Search for the cell housing the specified text and yield its [X, Y] center coordinate. 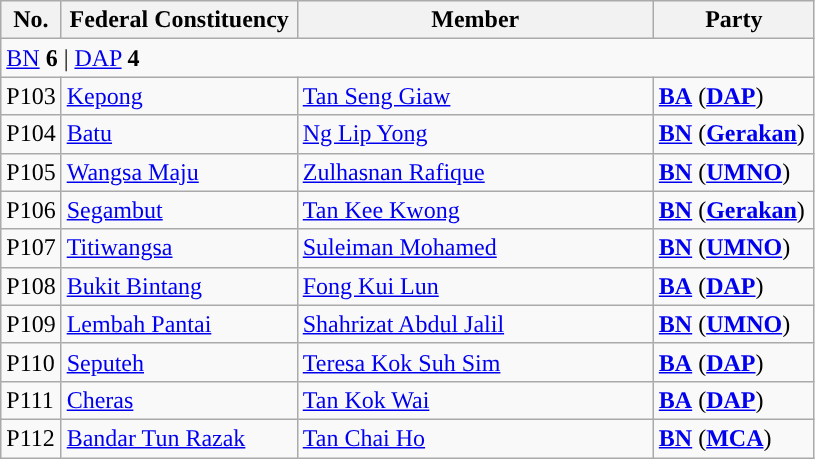
P107 [31, 248]
Seputeh [179, 362]
Wangsa Maju [179, 172]
BN (MCA) [734, 438]
Party [734, 20]
Kepong [179, 96]
Shahrizat Abdul Jalil [475, 324]
Lembah Pantai [179, 324]
P103 [31, 96]
Bukit Bintang [179, 286]
P110 [31, 362]
P105 [31, 172]
Fong Kui Lun [475, 286]
Tan Seng Giaw [475, 96]
Member [475, 20]
P106 [31, 210]
Ng Lip Yong [475, 134]
BN 6 | DAP 4 [408, 58]
Batu [179, 134]
Tan Chai Ho [475, 438]
P111 [31, 400]
Suleiman Mohamed [475, 248]
Zulhasnan Rafique [475, 172]
Segambut [179, 210]
Titiwangsa [179, 248]
Teresa Kok Suh Sim [475, 362]
Cheras [179, 400]
Tan Kok Wai [475, 400]
Bandar Tun Razak [179, 438]
P112 [31, 438]
P108 [31, 286]
P104 [31, 134]
No. [31, 20]
Federal Constituency [179, 20]
P109 [31, 324]
Tan Kee Kwong [475, 210]
